Detect which cell encompasses the target text, then output its (x, y) center coordinate. 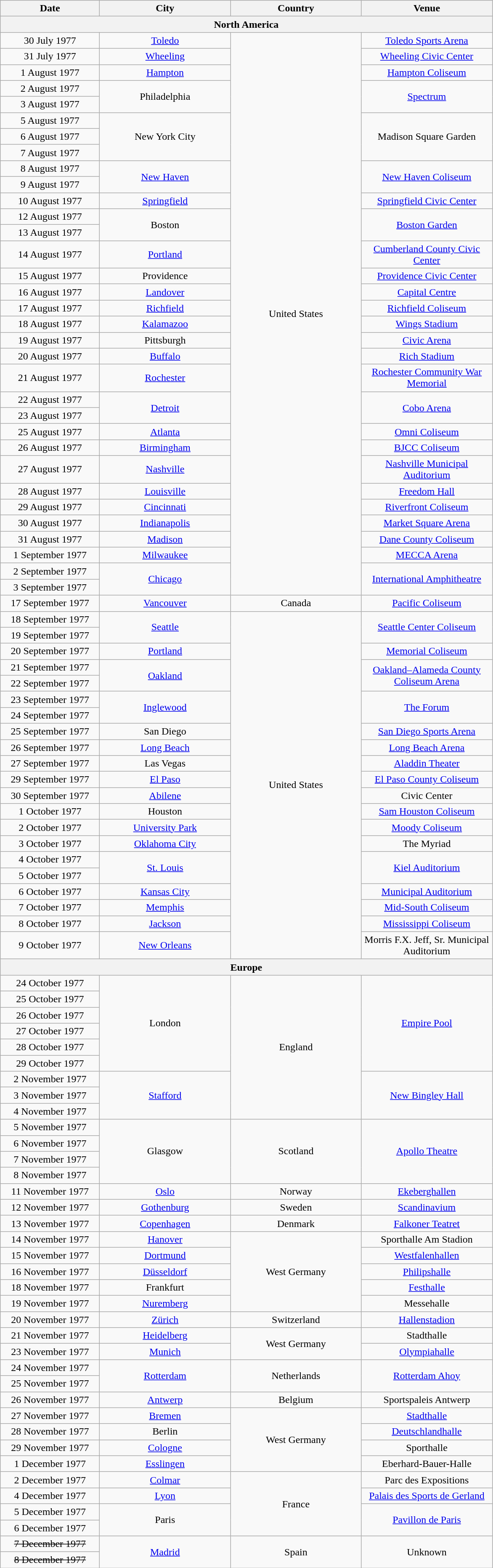
Scotland (296, 1151)
12 August 1977 (50, 217)
Providence (165, 276)
Kansas City (165, 892)
7 December 1977 (50, 1544)
14 August 1977 (50, 254)
26 September 1977 (50, 747)
Messehalle (427, 1304)
New Haven Coliseum (427, 176)
Europe (246, 967)
Spectrum (427, 96)
19 November 1977 (50, 1304)
8 November 1977 (50, 1175)
Birmingham (165, 447)
Memphis (165, 908)
Philadelphia (165, 96)
Moody Coliseum (427, 828)
11 November 1977 (50, 1191)
Rochester Community War Memorial (427, 378)
Norway (296, 1191)
29 August 1977 (50, 507)
Philipshalle (427, 1272)
7 August 1977 (50, 152)
14 November 1977 (50, 1239)
2 December 1977 (50, 1480)
Toledo (165, 40)
6 December 1977 (50, 1528)
Detroit (165, 407)
Lyon (165, 1496)
Berlin (165, 1432)
4 December 1977 (50, 1496)
Rochester (165, 378)
France (296, 1504)
Boston (165, 225)
21 August 1977 (50, 378)
London (165, 1023)
Sweden (296, 1207)
Kalamazoo (165, 324)
Omni Coliseum (427, 431)
Spain (296, 1552)
Mississippi Coliseum (427, 924)
26 November 1977 (50, 1400)
Bremen (165, 1416)
18 August 1977 (50, 324)
7 October 1977 (50, 908)
Westfalenhallen (427, 1255)
Scandinavium (427, 1207)
North America (246, 24)
Deutschlandhalle (427, 1432)
28 October 1977 (50, 1047)
New York City (165, 136)
Civic Center (427, 796)
29 September 1977 (50, 780)
2 October 1977 (50, 828)
Oklahoma City (165, 844)
27 November 1977 (50, 1416)
2 September 1977 (50, 571)
Oakland–Alameda County Coliseum Arena (427, 675)
18 September 1977 (50, 619)
Madison Square Garden (427, 136)
Vancouver (165, 603)
Ekeberghallen (427, 1191)
Civic Arena (427, 340)
Springfield Civic Center (427, 201)
Venue (427, 8)
Wings Stadium (427, 324)
29 October 1977 (50, 1063)
8 December 1977 (50, 1560)
Rotterdam Ahoy (427, 1376)
Apollo Theatre (427, 1151)
3 November 1977 (50, 1095)
Hanover (165, 1239)
3 October 1977 (50, 844)
24 October 1977 (50, 983)
Sam Houston Coliseum (427, 812)
Memorial Coliseum (427, 651)
1 September 1977 (50, 555)
28 November 1977 (50, 1432)
Long Beach (165, 747)
Kiel Auditorium (427, 868)
Falkoner Teatret (427, 1223)
Olympiahalle (427, 1352)
Boston Garden (427, 225)
Pavillon de Paris (427, 1520)
Freedom Hall (427, 491)
Seattle Center Coliseum (427, 627)
Cologne (165, 1448)
23 September 1977 (50, 699)
19 September 1977 (50, 635)
Nuremberg (165, 1304)
Landover (165, 292)
City (165, 8)
International Amphitheatre (427, 579)
24 September 1977 (50, 715)
4 October 1977 (50, 860)
Hampton Coliseum (427, 72)
New Bingley Hall (427, 1095)
Date (50, 8)
Pittsburgh (165, 340)
Pacific Coliseum (427, 603)
23 November 1977 (50, 1352)
28 August 1977 (50, 491)
Houston (165, 812)
Richfield Coliseum (427, 308)
2 August 1977 (50, 88)
Heidelberg (165, 1336)
26 October 1977 (50, 1015)
Las Vegas (165, 764)
8 August 1977 (50, 168)
Oakland (165, 675)
England (296, 1047)
Dane County Coliseum (427, 539)
5 November 1977 (50, 1127)
Country (296, 8)
Antwerp (165, 1400)
Colmar (165, 1480)
16 August 1977 (50, 292)
Esslingen (165, 1464)
Market Square Arena (427, 523)
27 September 1977 (50, 764)
Stafford (165, 1095)
Nashville (165, 469)
Munich (165, 1352)
Frankfurt (165, 1288)
Springfield (165, 201)
12 November 1977 (50, 1207)
San Diego (165, 731)
20 November 1977 (50, 1320)
27 August 1977 (50, 469)
5 December 1977 (50, 1512)
31 July 1977 (50, 56)
13 August 1977 (50, 233)
Inglewood (165, 707)
Long Beach Arena (427, 747)
25 August 1977 (50, 431)
Festhalle (427, 1288)
Copenhagen (165, 1223)
Düsseldorf (165, 1272)
25 October 1977 (50, 999)
20 August 1977 (50, 356)
Cumberland County Civic Center (427, 254)
Sporthalle (427, 1448)
Dortmund (165, 1255)
BJCC Coliseum (427, 447)
Cincinnati (165, 507)
5 August 1977 (50, 120)
22 September 1977 (50, 683)
Aladdin Theater (427, 764)
Parc des Expositions (427, 1480)
Zürich (165, 1320)
Rotterdam (165, 1376)
Glasgow (165, 1151)
26 August 1977 (50, 447)
17 August 1977 (50, 308)
5 October 1977 (50, 876)
Municipal Auditorium (427, 892)
Denmark (296, 1223)
Capital Centre (427, 292)
1 October 1977 (50, 812)
Toledo Sports Arena (427, 40)
Paris (165, 1520)
University Park (165, 828)
Indianapolis (165, 523)
Riverfront Coliseum (427, 507)
Hallenstadion (427, 1320)
Seattle (165, 627)
10 August 1977 (50, 201)
El Paso (165, 780)
25 November 1977 (50, 1384)
Hampton (165, 72)
20 September 1977 (50, 651)
Eberhard-Bauer-Halle (427, 1464)
16 November 1977 (50, 1272)
New Haven (165, 176)
30 September 1977 (50, 796)
8 October 1977 (50, 924)
3 August 1977 (50, 104)
1 August 1977 (50, 72)
9 October 1977 (50, 945)
6 November 1977 (50, 1143)
30 July 1977 (50, 40)
Sportspaleis Antwerp (427, 1400)
25 September 1977 (50, 731)
15 November 1977 (50, 1255)
29 November 1977 (50, 1448)
Louisville (165, 491)
18 November 1977 (50, 1288)
Buffalo (165, 356)
Nashville Municipal Auditorium (427, 469)
31 August 1977 (50, 539)
New Orleans (165, 945)
Madison (165, 539)
Richfield (165, 308)
Jackson (165, 924)
27 October 1977 (50, 1031)
2 November 1977 (50, 1079)
Abilene (165, 796)
6 August 1977 (50, 136)
San Diego Sports Arena (427, 731)
Mid-South Coliseum (427, 908)
Palais des Sports de Gerland (427, 1496)
Morris F.X. Jeff, Sr. Municipal Auditorium (427, 945)
15 August 1977 (50, 276)
Netherlands (296, 1376)
3 September 1977 (50, 587)
23 August 1977 (50, 415)
Cobo Arena (427, 407)
St. Louis (165, 868)
22 August 1977 (50, 399)
Switzerland (296, 1320)
Milwaukee (165, 555)
24 November 1977 (50, 1368)
Oslo (165, 1191)
Empire Pool (427, 1023)
Gothenburg (165, 1207)
The Myriad (427, 844)
Wheeling (165, 56)
El Paso County Coliseum (427, 780)
Atlanta (165, 431)
21 September 1977 (50, 667)
30 August 1977 (50, 523)
13 November 1977 (50, 1223)
Madrid (165, 1552)
Chicago (165, 579)
7 November 1977 (50, 1159)
21 November 1977 (50, 1336)
Belgium (296, 1400)
Canada (296, 603)
Unknown (427, 1552)
The Forum (427, 707)
9 August 1977 (50, 184)
17 September 1977 (50, 603)
19 August 1977 (50, 340)
Sporthalle Am Stadion (427, 1239)
Wheeling Civic Center (427, 56)
Providence Civic Center (427, 276)
4 November 1977 (50, 1111)
1 December 1977 (50, 1464)
6 October 1977 (50, 892)
Rich Stadium (427, 356)
MECCA Arena (427, 555)
